Determine the [X, Y] coordinate at the center of the cell enclosing the given text.  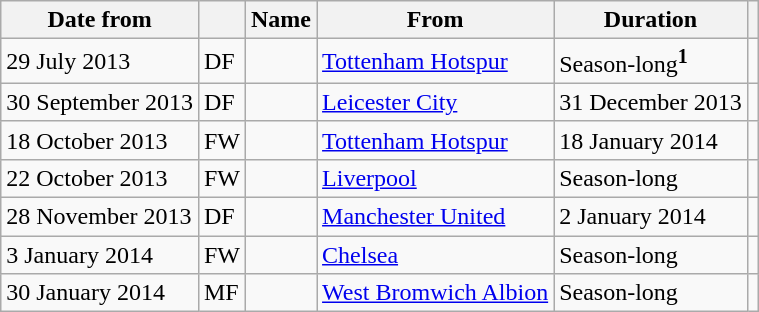
28 November 2013 [100, 217]
Date from [100, 20]
Name [282, 20]
Liverpool [436, 178]
31 December 2013 [651, 102]
30 January 2014 [100, 293]
22 October 2013 [100, 178]
30 September 2013 [100, 102]
Leicester City [436, 102]
MF [222, 293]
2 January 2014 [651, 217]
Duration [651, 20]
Chelsea [436, 255]
Manchester United [436, 217]
Season-long1 [651, 62]
From [436, 20]
18 January 2014 [651, 140]
West Bromwich Albion [436, 293]
29 July 2013 [100, 62]
3 January 2014 [100, 255]
18 October 2013 [100, 140]
